From the cell containing the given text, extract its center point as (X, Y) coordinate. 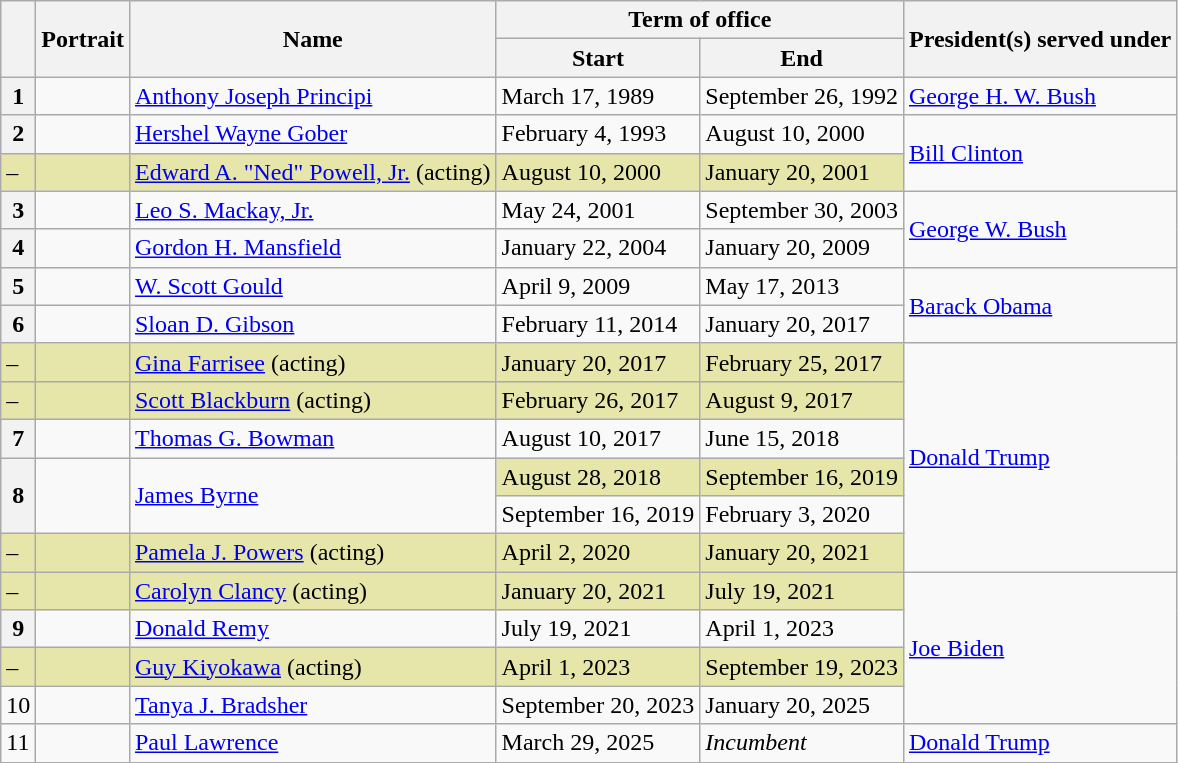
August 9, 2017 (802, 400)
February 11, 2014 (598, 324)
Hershel Wayne Gober (312, 134)
Incumbent (802, 743)
May 24, 2001 (598, 210)
Gordon H. Mansfield (312, 248)
January 22, 2004 (598, 248)
George H. W. Bush (1040, 96)
Paul Lawrence (312, 743)
August 28, 2018 (598, 477)
January 20, 2001 (802, 172)
7 (18, 438)
Leo S. Mackay, Jr. (312, 210)
February 4, 1993 (598, 134)
February 3, 2020 (802, 515)
Sloan D. Gibson (312, 324)
11 (18, 743)
Barack Obama (1040, 305)
February 26, 2017 (598, 400)
Bill Clinton (1040, 153)
January 20, 2009 (802, 248)
End (802, 58)
10 (18, 705)
Portrait (83, 39)
April 2, 2020 (598, 553)
8 (18, 496)
3 (18, 210)
2 (18, 134)
James Byrne (312, 496)
June 15, 2018 (802, 438)
Name (312, 39)
January 20, 2025 (802, 705)
9 (18, 629)
Start (598, 58)
6 (18, 324)
George W. Bush (1040, 229)
Carolyn Clancy (acting) (312, 591)
W. Scott Gould (312, 286)
March 29, 2025 (598, 743)
February 25, 2017 (802, 362)
Tanya J. Bradsher (312, 705)
1 (18, 96)
Donald Remy (312, 629)
August 10, 2017 (598, 438)
March 17, 1989 (598, 96)
Scott Blackburn (acting) (312, 400)
5 (18, 286)
Edward A. "Ned" Powell, Jr. (acting) (312, 172)
Thomas G. Bowman (312, 438)
4 (18, 248)
Pamela J. Powers (acting) (312, 553)
September 19, 2023 (802, 667)
President(s) served under (1040, 39)
September 30, 2003 (802, 210)
May 17, 2013 (802, 286)
Anthony Joseph Principi (312, 96)
April 9, 2009 (598, 286)
September 26, 1992 (802, 96)
Joe Biden (1040, 648)
Guy Kiyokawa (acting) (312, 667)
Term of office (700, 20)
September 20, 2023 (598, 705)
Gina Farrisee (acting) (312, 362)
